Scan for the cell matching the given text and deliver its (x, y) coordinate at center. 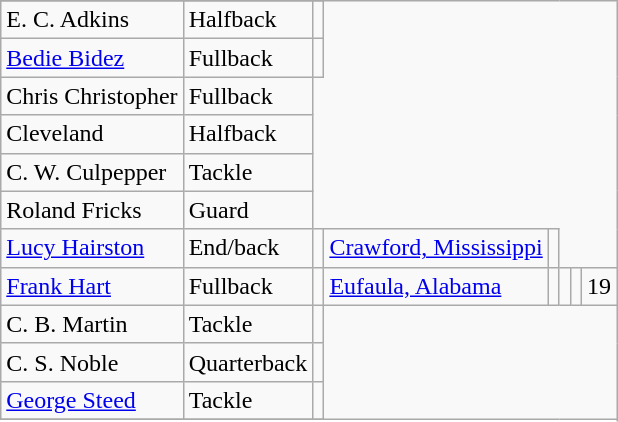
C. W. Culpepper (92, 172)
C. B. Martin (92, 324)
Roland Fricks (92, 210)
Frank Hart (92, 286)
George Steed (92, 400)
C. S. Noble (92, 362)
Quarterback (248, 362)
Guard (248, 210)
Cleveland (92, 134)
E. C. Adkins (92, 20)
Lucy Hairston (92, 248)
Crawford, Mississippi (436, 248)
19 (598, 286)
Chris Christopher (92, 96)
End/back (248, 248)
Bedie Bidez (92, 58)
Eufaula, Alabama (436, 286)
